Capture the cell that displays the provided text and extract its (x, y) central coordinate. 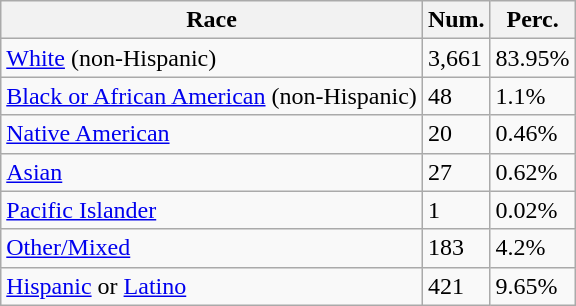
1 (456, 210)
421 (456, 286)
Pacific Islander (212, 210)
48 (456, 96)
183 (456, 248)
Num. (456, 20)
White (non-Hispanic) (212, 58)
20 (456, 134)
3,661 (456, 58)
27 (456, 172)
Native American (212, 134)
Other/Mixed (212, 248)
4.2% (532, 248)
0.62% (532, 172)
Asian (212, 172)
0.46% (532, 134)
1.1% (532, 96)
Hispanic or Latino (212, 286)
Perc. (532, 20)
0.02% (532, 210)
Race (212, 20)
Black or African American (non-Hispanic) (212, 96)
9.65% (532, 286)
83.95% (532, 58)
